Capture the cell that displays the provided text and extract its [x, y] central coordinate. 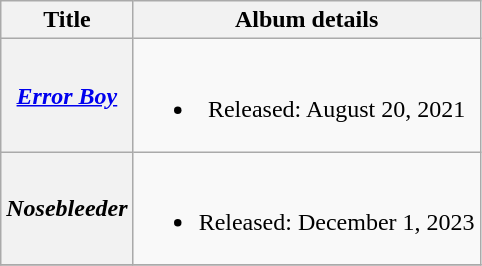
Released: December 1, 2023 [306, 208]
Title [67, 20]
Album details [306, 20]
Error Boy [67, 96]
Released: August 20, 2021 [306, 96]
Nosebleeder [67, 208]
